Pinpoint the cell where the given text exists, returning its (x, y) midpoint coordinate. 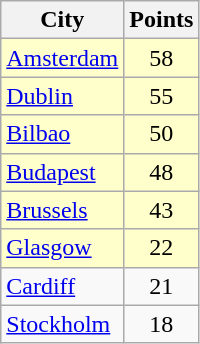
58 (162, 58)
21 (162, 286)
Bilbao (62, 134)
48 (162, 172)
Glasgow (62, 248)
43 (162, 210)
18 (162, 324)
55 (162, 96)
Brussels (62, 210)
Stockholm (62, 324)
City (62, 20)
Cardiff (62, 286)
50 (162, 134)
Points (162, 20)
Budapest (62, 172)
Amsterdam (62, 58)
Dublin (62, 96)
22 (162, 248)
